Capture the cell that displays the provided text and extract its [x, y] central coordinate. 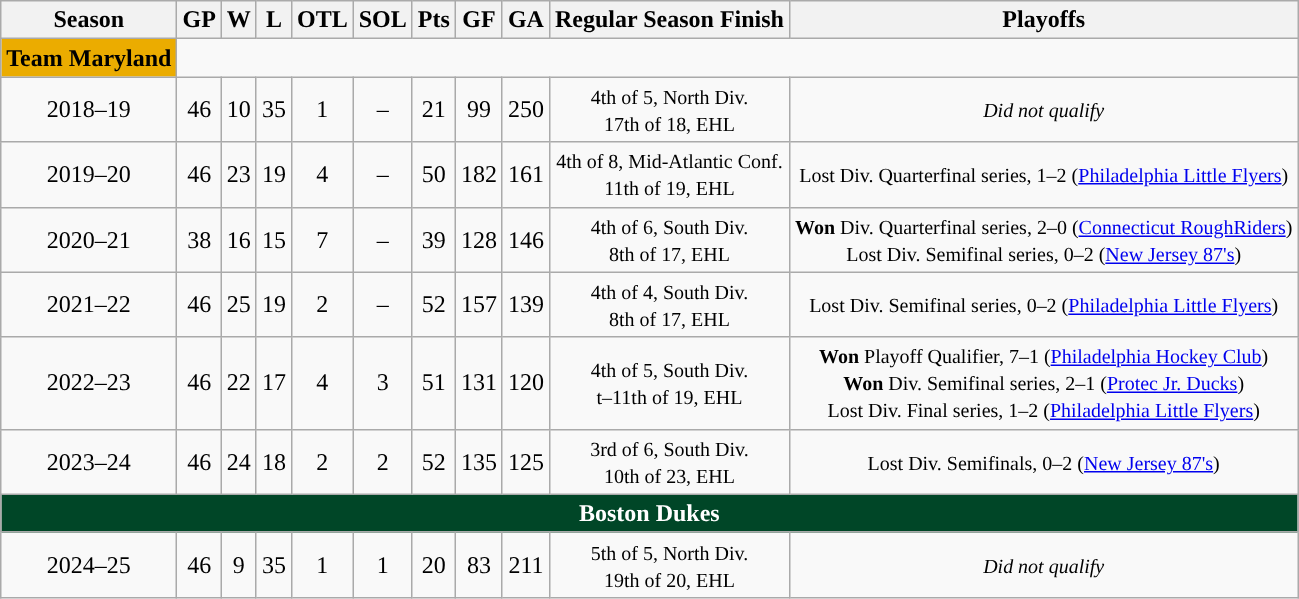
83 [478, 564]
4th of 5, North Div.17th of 18, EHL [669, 110]
GA [526, 20]
2022–23 [89, 383]
4th of 6, South Div.8th of 17, EHL [669, 240]
20 [434, 564]
21 [434, 110]
2023–24 [89, 462]
125 [526, 462]
Won Div. Quarterfinal series, 2–0 (Connecticut RoughRiders)Lost Div. Semifinal series, 0–2 (New Jersey 87's) [1043, 240]
2019–20 [89, 174]
Lost Div. Semifinal series, 0–2 (Philadelphia Little Flyers) [1043, 304]
L [274, 20]
Lost Div. Quarterfinal series, 1–2 (Philadelphia Little Flyers) [1043, 174]
W [238, 20]
2024–25 [89, 564]
39 [434, 240]
128 [478, 240]
3rd of 6, South Div.10th of 23, EHL [669, 462]
22 [238, 383]
Pts [434, 20]
161 [526, 174]
OTL [322, 20]
9 [238, 564]
17 [274, 383]
135 [478, 462]
250 [526, 110]
4th of 5, South Div.t–11th of 19, EHL [669, 383]
182 [478, 174]
15 [274, 240]
10 [238, 110]
4th of 8, Mid-Atlantic Conf.11th of 19, EHL [669, 174]
3 [382, 383]
50 [434, 174]
24 [238, 462]
2018–19 [89, 110]
Lost Div. Semifinals, 0–2 (New Jersey 87's) [1043, 462]
2020–21 [89, 240]
146 [526, 240]
139 [526, 304]
Regular Season Finish [669, 20]
GP [199, 20]
Playoffs [1043, 20]
120 [526, 383]
25 [238, 304]
18 [274, 462]
7 [322, 240]
GF [478, 20]
23 [238, 174]
38 [199, 240]
157 [478, 304]
16 [238, 240]
99 [478, 110]
5th of 5, North Div.19th of 20, EHL [669, 564]
Season [89, 20]
Team Maryland [89, 58]
SOL [382, 20]
4th of 4, South Div.8th of 17, EHL [669, 304]
211 [526, 564]
2021–22 [89, 304]
131 [478, 383]
51 [434, 383]
Boston Dukes [650, 513]
